For the text-containing cell, return its midpoint in [x, y] coordinate format. 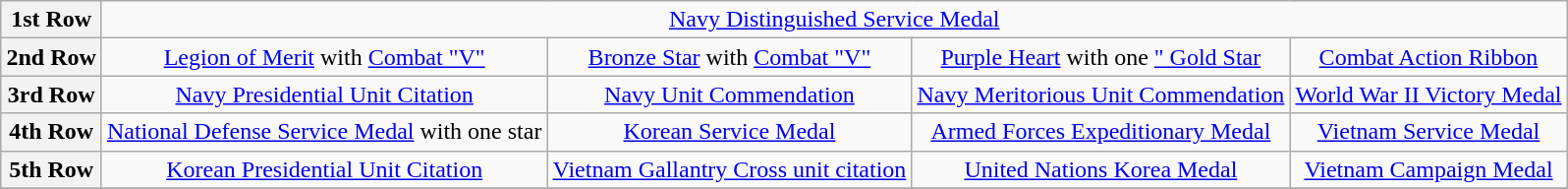
Vietnam Service Medal [1428, 132]
5th Row [51, 169]
4th Row [51, 132]
Legion of Merit with Combat "V" [324, 57]
Armed Forces Expeditionary Medal [1100, 132]
Purple Heart with one " Gold Star [1100, 57]
3rd Row [51, 94]
1st Row [51, 20]
Korean Presidential Unit Citation [324, 169]
Vietnam Gallantry Cross unit citation [729, 169]
Navy Unit Commendation [729, 94]
Navy Meritorious Unit Commendation [1100, 94]
United Nations Korea Medal [1100, 169]
Combat Action Ribbon [1428, 57]
2nd Row [51, 57]
Navy Distinguished Service Medal [834, 20]
Navy Presidential Unit Citation [324, 94]
Korean Service Medal [729, 132]
World War II Victory Medal [1428, 94]
Vietnam Campaign Medal [1428, 169]
National Defense Service Medal with one star [324, 132]
Bronze Star with Combat "V" [729, 57]
